Locate the cell with the specified text and output its (X, Y) center coordinate. 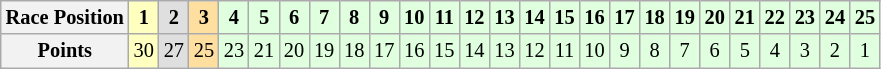
24 (835, 17)
22 (775, 17)
30 (144, 51)
Points (65, 51)
27 (174, 51)
Race Position (65, 17)
